Pinpoint the cell where the given text exists, returning its (X, Y) midpoint coordinate. 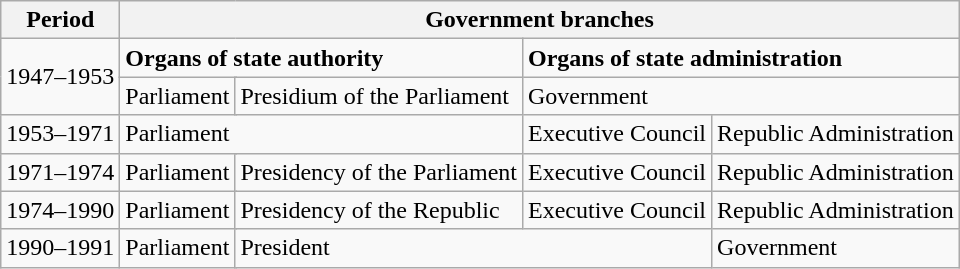
President (474, 248)
1947–1953 (60, 77)
1974–1990 (60, 210)
Organs of state administration (740, 58)
Presidency of the Parliament (379, 172)
Presidium of the Parliament (379, 96)
1990–1991 (60, 248)
Presidency of the Republic (379, 210)
Period (60, 20)
1971–1974 (60, 172)
1953–1971 (60, 134)
Organs of state authority (322, 58)
Government branches (540, 20)
